Pinpoint the cell where the given text exists, returning its (x, y) midpoint coordinate. 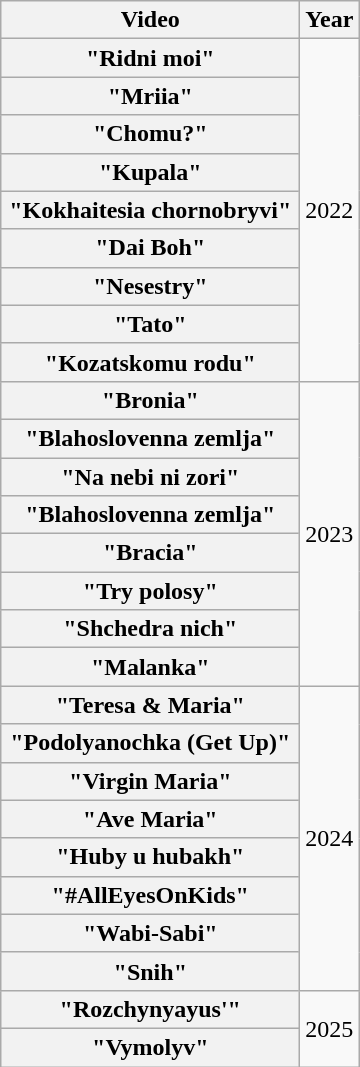
"Virgin Maria" (150, 781)
"Ave Maria" (150, 819)
2025 (330, 1028)
"Kozatskomu rodu" (150, 362)
"Kupala" (150, 172)
"Kokhaitesia chornobryvi" (150, 210)
"Huby u hubakh" (150, 857)
2024 (330, 838)
"Snih" (150, 971)
"Wabi-Sabi" (150, 933)
"Dai Boh" (150, 248)
"Nesestry" (150, 286)
"Malanka" (150, 667)
"Vymolyv" (150, 1047)
"Bronia" (150, 400)
"Tato" (150, 324)
Video (150, 20)
"Na nebi ni zori" (150, 477)
"Ridni moi" (150, 58)
"Podolyanochka (Get Up)" (150, 743)
"Teresa & Maria" (150, 705)
"Rozchynyayus'" (150, 1009)
"Chomu?" (150, 134)
"Bracia" (150, 553)
"#AllEyesOnKids" (150, 895)
"Shchedra nich" (150, 629)
"Try polosy" (150, 591)
Year (330, 20)
2023 (330, 533)
2022 (330, 210)
"Mriia" (150, 96)
